Extract the (x, y) coordinate from the center of the cell holding the provided text.  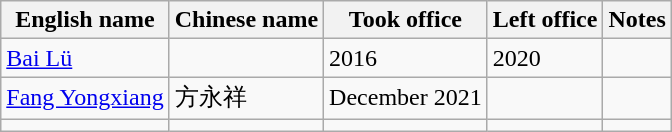
Notes (637, 20)
Bai Lü (85, 58)
Fang Yongxiang (85, 98)
Took office (406, 20)
2020 (545, 58)
December 2021 (406, 98)
Chinese name (246, 20)
2016 (406, 58)
English name (85, 20)
Left office (545, 20)
方永祥 (246, 98)
